Output the [X, Y] coordinate of the center of the cell containing the given text.  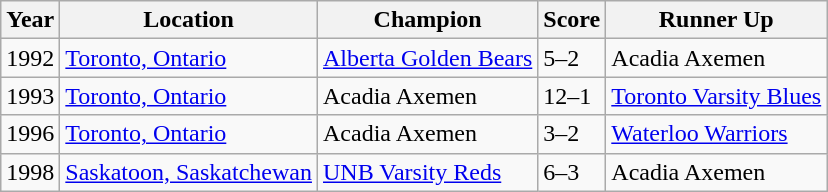
Waterloo Warriors [716, 134]
Runner Up [716, 20]
1993 [30, 96]
Year [30, 20]
Champion [427, 20]
12–1 [572, 96]
Location [189, 20]
1998 [30, 172]
Alberta Golden Bears [427, 58]
3–2 [572, 134]
Saskatoon, Saskatchewan [189, 172]
Score [572, 20]
UNB Varsity Reds [427, 172]
1992 [30, 58]
5–2 [572, 58]
1996 [30, 134]
Toronto Varsity Blues [716, 96]
6–3 [572, 172]
